Find where the given text appears and provide that cell's center as (x, y) coordinate. 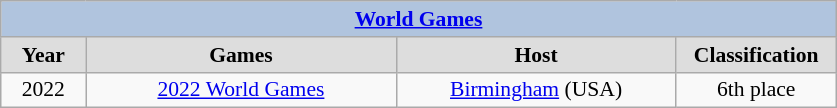
Games (241, 55)
Classification (756, 55)
Birmingham (USA) (536, 90)
2022 (44, 90)
2022 World Games (241, 90)
Host (536, 55)
Year (44, 55)
6th place (756, 90)
World Games (419, 19)
